Scan for the cell matching the given text and deliver its [x, y] coordinate at center. 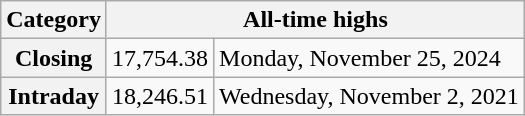
All-time highs [315, 20]
18,246.51 [160, 96]
Closing [54, 58]
Category [54, 20]
Wednesday, November 2, 2021 [370, 96]
Intraday [54, 96]
17,754.38 [160, 58]
Monday, November 25, 2024 [370, 58]
